Extract the [X, Y] coordinate from the center of the cell holding the provided text.  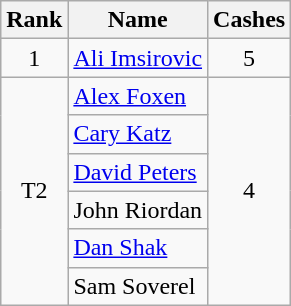
Rank [34, 20]
Name [138, 20]
David Peters [138, 172]
Cary Katz [138, 134]
4 [250, 191]
Alex Foxen [138, 96]
Cashes [250, 20]
Dan Shak [138, 248]
T2 [34, 191]
John Riordan [138, 210]
Sam Soverel [138, 286]
5 [250, 58]
1 [34, 58]
Ali Imsirovic [138, 58]
